Return the (x, y) coordinate for the center point of the cell that contains the specified text.  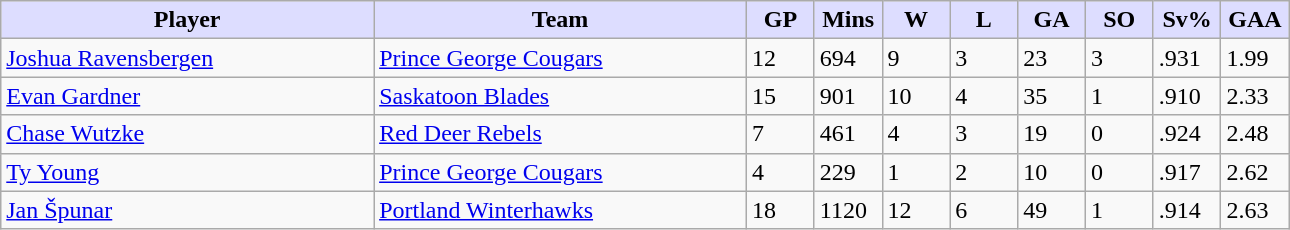
Ty Young (188, 172)
.914 (1187, 210)
Jan Špunar (188, 210)
35 (1052, 96)
2.33 (1255, 96)
2.63 (1255, 210)
1.99 (1255, 58)
18 (780, 210)
Team (560, 20)
Red Deer Rebels (560, 134)
.910 (1187, 96)
901 (848, 96)
.924 (1187, 134)
Evan Gardner (188, 96)
23 (1052, 58)
.931 (1187, 58)
Joshua Ravensbergen (188, 58)
Mins (848, 20)
461 (848, 134)
W (916, 20)
.917 (1187, 172)
Portland Winterhawks (560, 210)
19 (1052, 134)
1120 (848, 210)
GAA (1255, 20)
49 (1052, 210)
SO (1119, 20)
2.48 (1255, 134)
Player (188, 20)
Chase Wutzke (188, 134)
9 (916, 58)
6 (984, 210)
GP (780, 20)
7 (780, 134)
GA (1052, 20)
229 (848, 172)
15 (780, 96)
L (984, 20)
2.62 (1255, 172)
694 (848, 58)
Saskatoon Blades (560, 96)
Sv% (1187, 20)
2 (984, 172)
